Capture the cell that displays the provided text and extract its [x, y] central coordinate. 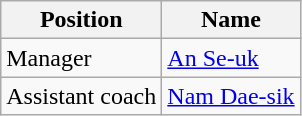
Name [231, 20]
Manager [82, 58]
An Se-uk [231, 58]
Position [82, 20]
Assistant coach [82, 96]
Nam Dae-sik [231, 96]
